Locate the cell with the specified text and output its (x, y) center coordinate. 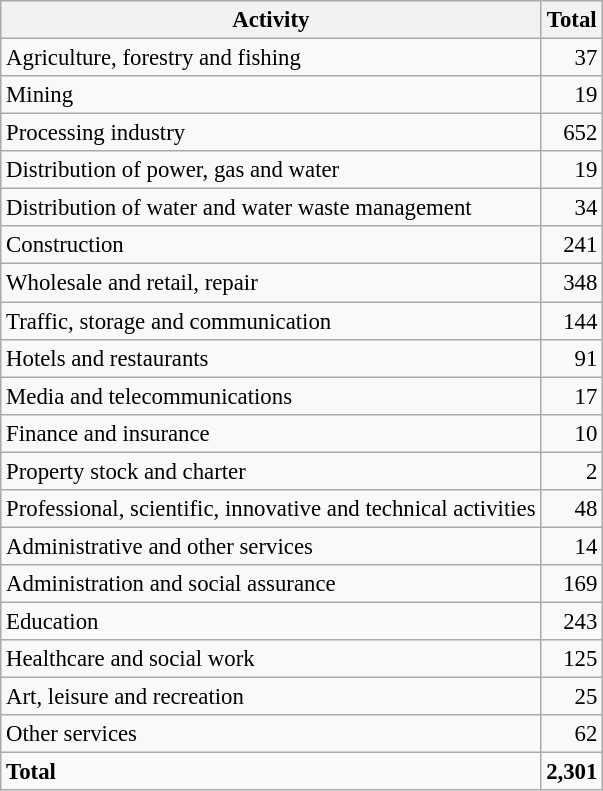
Processing industry (271, 133)
Professional, scientific, innovative and technical activities (271, 509)
241 (572, 245)
10 (572, 433)
Other services (271, 734)
Art, leisure and recreation (271, 697)
Administrative and other services (271, 546)
Administration and social assurance (271, 584)
48 (572, 509)
Finance and insurance (271, 433)
144 (572, 321)
Distribution of power, gas and water (271, 170)
Media and telecommunications (271, 396)
37 (572, 58)
2 (572, 471)
Wholesale and retail, repair (271, 283)
2,301 (572, 772)
25 (572, 697)
91 (572, 358)
652 (572, 133)
34 (572, 208)
125 (572, 659)
Activity (271, 20)
Healthcare and social work (271, 659)
Distribution of water and water waste management (271, 208)
62 (572, 734)
Traffic, storage and communication (271, 321)
Hotels and restaurants (271, 358)
243 (572, 621)
14 (572, 546)
Construction (271, 245)
169 (572, 584)
348 (572, 283)
Mining (271, 95)
Education (271, 621)
17 (572, 396)
Agriculture, forestry and fishing (271, 58)
Property stock and charter (271, 471)
